From the cell containing the given text, extract its center point as [x, y] coordinate. 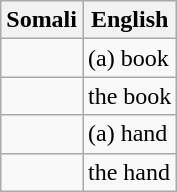
(a) book [129, 58]
English [129, 20]
Somali [42, 20]
the book [129, 96]
the hand [129, 172]
(a) hand [129, 134]
